Output the [X, Y] coordinate of the center of the cell containing the given text.  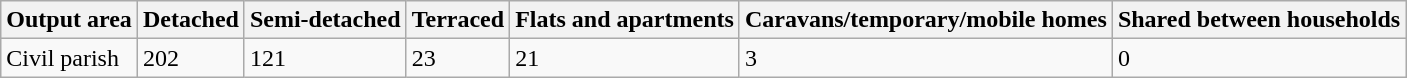
121 [325, 58]
21 [625, 58]
Caravans/temporary/mobile homes [926, 20]
Semi-detached [325, 20]
3 [926, 58]
Terraced [458, 20]
23 [458, 58]
202 [190, 58]
0 [1258, 58]
Civil parish [70, 58]
Detached [190, 20]
Output area [70, 20]
Shared between households [1258, 20]
Flats and apartments [625, 20]
